Capture the cell that displays the provided text and extract its [X, Y] central coordinate. 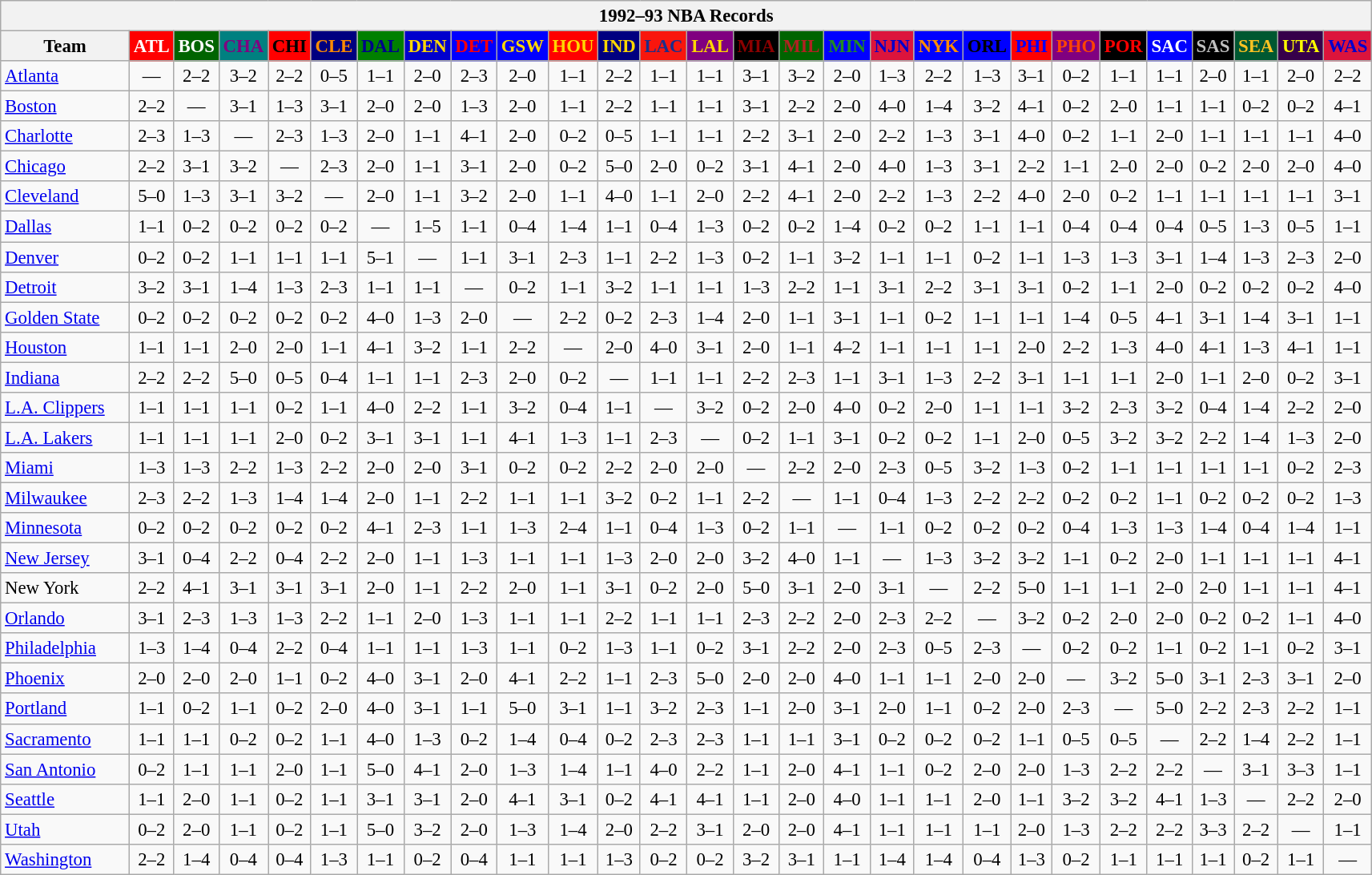
Sacramento [66, 739]
NJN [892, 46]
MIL [802, 46]
New Jersey [66, 558]
SEA [1256, 46]
POR [1123, 46]
PHO [1076, 46]
Washington [66, 860]
SAC [1169, 46]
Denver [66, 257]
Charlotte [66, 136]
Minnesota [66, 528]
CHA [243, 46]
4–2 [847, 347]
Indiana [66, 377]
Houston [66, 347]
DET [474, 46]
NYK [939, 46]
New York [66, 588]
Golden State [66, 317]
SAS [1213, 46]
Phoenix [66, 679]
HOU [573, 46]
GSW [522, 46]
L.A. Lakers [66, 437]
WAS [1348, 46]
L.A. Clippers [66, 408]
BOS [196, 46]
Boston [66, 107]
MIN [847, 46]
1992–93 NBA Records [686, 16]
Orlando [66, 619]
CHI [289, 46]
Cleveland [66, 196]
Atlanta [66, 76]
Miami [66, 468]
DEN [428, 46]
Portland [66, 709]
Utah [66, 829]
Milwaukee [66, 498]
UTA [1301, 46]
PHI [1032, 46]
Dallas [66, 227]
Detroit [66, 287]
Philadelphia [66, 648]
Team [66, 46]
MIA [756, 46]
CLE [333, 46]
ATL [151, 46]
2–4 [573, 528]
ORL [987, 46]
5–1 [381, 257]
LAC [663, 46]
DAL [381, 46]
San Antonio [66, 769]
1–5 [428, 227]
Chicago [66, 167]
Seattle [66, 799]
IND [619, 46]
LAL [710, 46]
